Locate the cell with the specified text and output its [x, y] center coordinate. 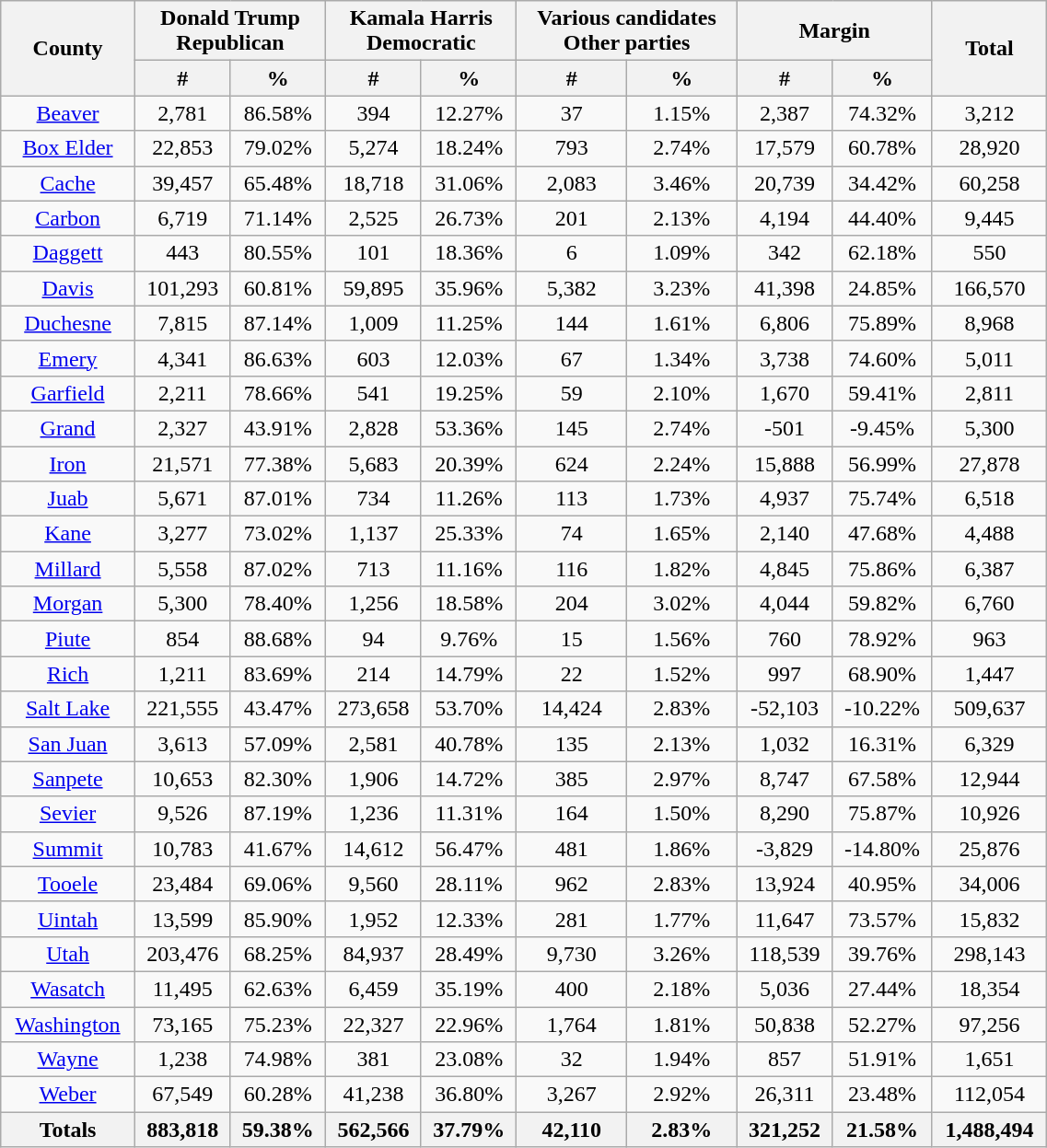
1.52% [682, 674]
18.36% [469, 253]
443 [182, 253]
60.28% [278, 1095]
Daggett [68, 253]
14,424 [572, 709]
24.85% [882, 288]
20.39% [469, 463]
1.77% [682, 919]
43.47% [278, 709]
2,211 [182, 393]
Carbon [68, 218]
2.97% [682, 779]
1.61% [682, 323]
2,581 [374, 744]
3,212 [989, 113]
5,274 [374, 148]
18.58% [469, 604]
5,683 [374, 463]
40.95% [882, 884]
44.40% [882, 218]
Box Elder [68, 148]
1,764 [572, 1025]
Sevier [68, 814]
32 [572, 1060]
Grand [68, 428]
Total [989, 48]
18,354 [989, 989]
28,920 [989, 148]
59.38% [278, 1130]
1,488,494 [989, 1130]
9,445 [989, 218]
5,036 [785, 989]
4,845 [785, 569]
-3,829 [785, 849]
Emery [68, 358]
Uintah [68, 919]
87.19% [278, 814]
-52,103 [785, 709]
Kamala HarrisDemocratic [422, 31]
298,143 [989, 954]
13,599 [182, 919]
40.78% [469, 744]
22,853 [182, 148]
59.82% [882, 604]
Sanpete [68, 779]
51.91% [882, 1060]
1.15% [682, 113]
4,341 [182, 358]
8,747 [785, 779]
97,256 [989, 1025]
Piute [68, 639]
1,236 [374, 814]
6,387 [989, 569]
1.56% [682, 639]
1,256 [374, 604]
145 [572, 428]
Wasatch [68, 989]
562,566 [374, 1130]
73,165 [182, 1025]
37 [572, 113]
214 [374, 674]
67,549 [182, 1095]
6,518 [989, 499]
-9.45% [882, 428]
118,539 [785, 954]
3,613 [182, 744]
203,476 [182, 954]
12.27% [469, 113]
2.10% [682, 393]
34,006 [989, 884]
5,011 [989, 358]
22 [572, 674]
Beaver [68, 113]
56.47% [469, 849]
997 [785, 674]
19.25% [469, 393]
15 [572, 639]
603 [374, 358]
204 [572, 604]
5,558 [182, 569]
22.96% [469, 1025]
854 [182, 639]
80.55% [278, 253]
23.08% [469, 1060]
12.33% [469, 919]
2,140 [785, 534]
11.26% [469, 499]
31.06% [469, 183]
34.42% [882, 183]
1,032 [785, 744]
7,815 [182, 323]
68.25% [278, 954]
Various candidatesOther parties [626, 31]
Duchesne [68, 323]
78.92% [882, 639]
35.19% [469, 989]
26,311 [785, 1095]
760 [785, 639]
35.96% [469, 288]
Morgan [68, 604]
9.76% [469, 639]
3,738 [785, 358]
28.11% [469, 884]
41,238 [374, 1095]
78.40% [278, 604]
101 [374, 253]
50,838 [785, 1025]
9,730 [572, 954]
41,398 [785, 288]
1,211 [182, 674]
11,495 [182, 989]
62.63% [278, 989]
56.99% [882, 463]
1.65% [682, 534]
77.38% [278, 463]
67 [572, 358]
2,083 [572, 183]
-14.80% [882, 849]
75.23% [278, 1025]
18.24% [469, 148]
394 [374, 113]
14.79% [469, 674]
112,054 [989, 1095]
11,647 [785, 919]
10,653 [182, 779]
87.01% [278, 499]
2,327 [182, 428]
509,637 [989, 709]
481 [572, 849]
1.82% [682, 569]
281 [572, 919]
Cache [68, 183]
2,781 [182, 113]
1.50% [682, 814]
37.79% [469, 1130]
1,009 [374, 323]
381 [374, 1060]
113 [572, 499]
Davis [68, 288]
6,719 [182, 218]
9,526 [182, 814]
15,832 [989, 919]
221,555 [182, 709]
10,926 [989, 814]
42,110 [572, 1130]
22,327 [374, 1025]
11.16% [469, 569]
1.81% [682, 1025]
3.23% [682, 288]
Utah [68, 954]
86.63% [278, 358]
Garfield [68, 393]
94 [374, 639]
74.32% [882, 113]
10,783 [182, 849]
2.24% [682, 463]
69.06% [278, 884]
400 [572, 989]
6,459 [374, 989]
Margin [834, 31]
21.58% [882, 1130]
68.90% [882, 674]
Kane [68, 534]
8,290 [785, 814]
1.86% [682, 849]
713 [374, 569]
26.73% [469, 218]
6,806 [785, 323]
27,878 [989, 463]
15,888 [785, 463]
857 [785, 1060]
14,612 [374, 849]
41.67% [278, 849]
-10.22% [882, 709]
62.18% [882, 253]
52.27% [882, 1025]
13,924 [785, 884]
75.89% [882, 323]
87.14% [278, 323]
624 [572, 463]
75.87% [882, 814]
12,944 [989, 779]
2.92% [682, 1095]
84,937 [374, 954]
85.90% [278, 919]
73.57% [882, 919]
2,525 [374, 218]
21,571 [182, 463]
1,137 [374, 534]
2,828 [374, 428]
Iron [68, 463]
166,570 [989, 288]
6,760 [989, 604]
36.80% [469, 1095]
75.86% [882, 569]
Weber [68, 1095]
101,293 [182, 288]
135 [572, 744]
164 [572, 814]
1.09% [682, 253]
18,718 [374, 183]
11.25% [469, 323]
2.18% [682, 989]
201 [572, 218]
4,044 [785, 604]
88.68% [278, 639]
Totals [68, 1130]
550 [989, 253]
1,238 [182, 1060]
3.02% [682, 604]
39.76% [882, 954]
1.34% [682, 358]
6,329 [989, 744]
541 [374, 393]
74 [572, 534]
-501 [785, 428]
5,671 [182, 499]
Millard [68, 569]
53.70% [469, 709]
1,670 [785, 393]
71.14% [278, 218]
78.66% [278, 393]
Summit [68, 849]
74.60% [882, 358]
963 [989, 639]
1.94% [682, 1060]
23.48% [882, 1095]
1.73% [682, 499]
Donald TrumpRepublican [230, 31]
4,488 [989, 534]
83.69% [278, 674]
59.41% [882, 393]
86.58% [278, 113]
12.03% [469, 358]
59 [572, 393]
342 [785, 253]
73.02% [278, 534]
1,952 [374, 919]
3.46% [682, 183]
67.58% [882, 779]
Rich [68, 674]
321,252 [785, 1130]
28.49% [469, 954]
20,739 [785, 183]
9,560 [374, 884]
8,968 [989, 323]
87.02% [278, 569]
2,387 [785, 113]
San Juan [68, 744]
734 [374, 499]
273,658 [374, 709]
16.31% [882, 744]
883,818 [182, 1130]
27.44% [882, 989]
Washington [68, 1025]
Tooele [68, 884]
53.36% [469, 428]
1,906 [374, 779]
39,457 [182, 183]
144 [572, 323]
4,937 [785, 499]
3,277 [182, 534]
4,194 [785, 218]
Juab [68, 499]
25.33% [469, 534]
60,258 [989, 183]
14.72% [469, 779]
Wayne [68, 1060]
1,447 [989, 674]
43.91% [278, 428]
65.48% [278, 183]
47.68% [882, 534]
60.78% [882, 148]
82.30% [278, 779]
59,895 [374, 288]
74.98% [278, 1060]
5,382 [572, 288]
Salt Lake [68, 709]
57.09% [278, 744]
17,579 [785, 148]
County [68, 48]
116 [572, 569]
962 [572, 884]
79.02% [278, 148]
23,484 [182, 884]
25,876 [989, 849]
385 [572, 779]
60.81% [278, 288]
3,267 [572, 1095]
75.74% [882, 499]
1,651 [989, 1060]
793 [572, 148]
6 [572, 253]
3.26% [682, 954]
2,811 [989, 393]
11.31% [469, 814]
